Pinpoint the cell where the given text exists, returning its (x, y) midpoint coordinate. 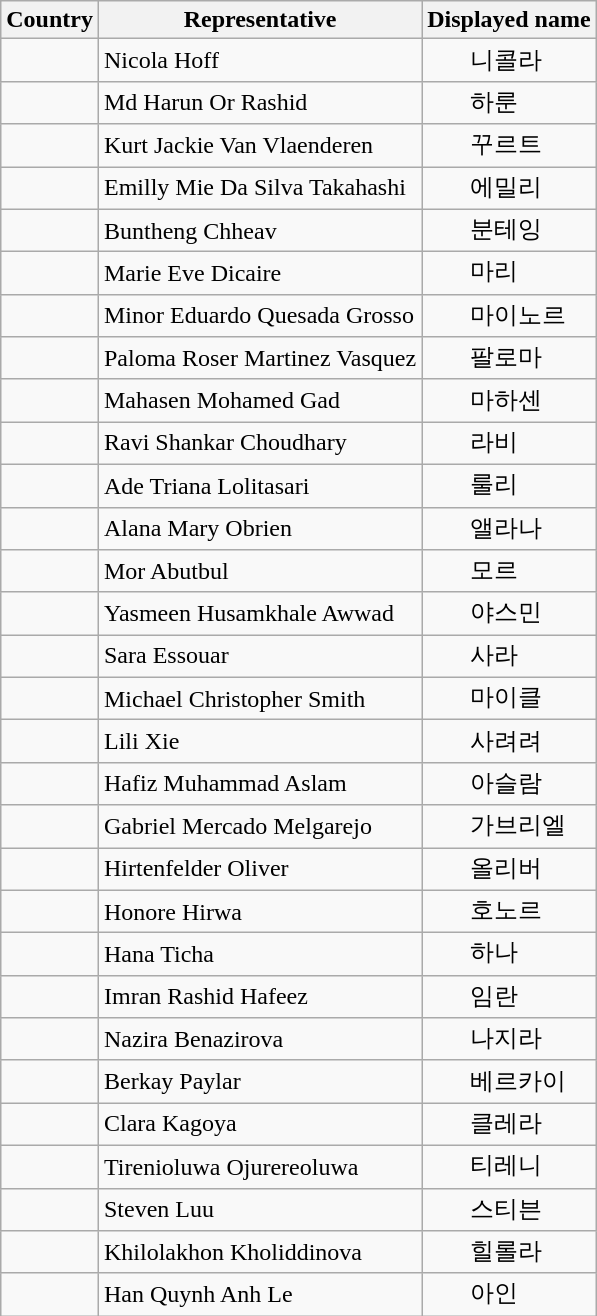
라비 (509, 444)
Ravi Shankar Choudhary (260, 444)
Mahasen Mohamed Gad (260, 400)
Nazira Benazirova (260, 1040)
베르카이 (509, 1082)
올리버 (509, 870)
임란 (509, 996)
Han Quynh Anh Le (260, 1294)
팔로마 (509, 358)
호노르 (509, 912)
Buntheng Chheav (260, 230)
마리 (509, 274)
Md Harun Or Rashid (260, 102)
마하센 (509, 400)
나지라 (509, 1040)
Steven Luu (260, 1210)
Marie Eve Dicaire (260, 274)
Emilly Mie Da Silva Takahashi (260, 188)
클레라 (509, 1124)
Tirenioluwa Ojurereoluwa (260, 1166)
Hirtenfelder Oliver (260, 870)
Lili Xie (260, 742)
Yasmeen Husamkhale Awwad (260, 614)
Imran Rashid Hafeez (260, 996)
Country (50, 20)
Hana Ticha (260, 954)
Alana Mary Obrien (260, 528)
가브리엘 (509, 826)
Sara Essouar (260, 656)
꾸르트 (509, 146)
사려려 (509, 742)
Berkay Paylar (260, 1082)
Gabriel Mercado Melgarejo (260, 826)
Honore Hirwa (260, 912)
Paloma Roser Martinez Vasquez (260, 358)
사라 (509, 656)
룰리 (509, 486)
마이클 (509, 698)
하나 (509, 954)
Ade Triana Lolitasari (260, 486)
Clara Kagoya (260, 1124)
스티븐 (509, 1210)
Michael Christopher Smith (260, 698)
Hafiz Muhammad Aslam (260, 784)
힐롤라 (509, 1252)
분테잉 (509, 230)
Nicola Hoff (260, 60)
아슬람 (509, 784)
에밀리 (509, 188)
Displayed name (509, 20)
야스민 (509, 614)
Representative (260, 20)
하룬 (509, 102)
모르 (509, 572)
아인 (509, 1294)
니콜라 (509, 60)
앨라나 (509, 528)
Khilolakhon Kholiddinova (260, 1252)
마이노르 (509, 316)
Minor Eduardo Quesada Grosso (260, 316)
Kurt Jackie Van Vlaenderen (260, 146)
Mor Abutbul (260, 572)
티레니 (509, 1166)
